Capture the cell that displays the provided text and extract its [X, Y] central coordinate. 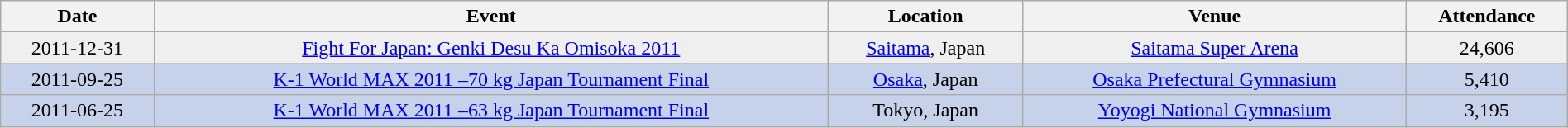
2011-09-25 [78, 79]
5,410 [1487, 79]
2011-12-31 [78, 48]
K-1 World MAX 2011 –63 kg Japan Tournament Final [491, 111]
Yoyogi National Gymnasium [1215, 111]
Attendance [1487, 17]
3,195 [1487, 111]
Date [78, 17]
Saitama Super Arena [1215, 48]
Venue [1215, 17]
Fight For Japan: Genki Desu Ka Omisoka 2011 [491, 48]
Location [926, 17]
2011-06-25 [78, 111]
Tokyo, Japan [926, 111]
Event [491, 17]
Osaka, Japan [926, 79]
Saitama, Japan [926, 48]
Osaka Prefectural Gymnasium [1215, 79]
24,606 [1487, 48]
K-1 World MAX 2011 –70 kg Japan Tournament Final [491, 79]
